Detect which cell encompasses the target text, then output its [X, Y] center coordinate. 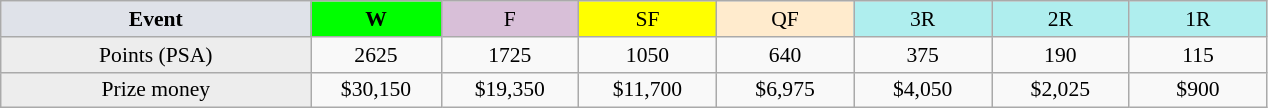
Points (PSA) [156, 55]
$6,975 [785, 90]
Event [156, 19]
1050 [648, 55]
115 [1198, 55]
W [376, 19]
3R [923, 19]
2625 [376, 55]
SF [648, 19]
$19,350 [510, 90]
QF [785, 19]
Prize money [156, 90]
2R [1061, 19]
190 [1061, 55]
$30,150 [376, 90]
$900 [1198, 90]
1725 [510, 55]
$11,700 [648, 90]
$4,050 [923, 90]
$2,025 [1061, 90]
375 [923, 55]
F [510, 19]
640 [785, 55]
1R [1198, 19]
